For the text-containing cell, return its midpoint in [X, Y] coordinate format. 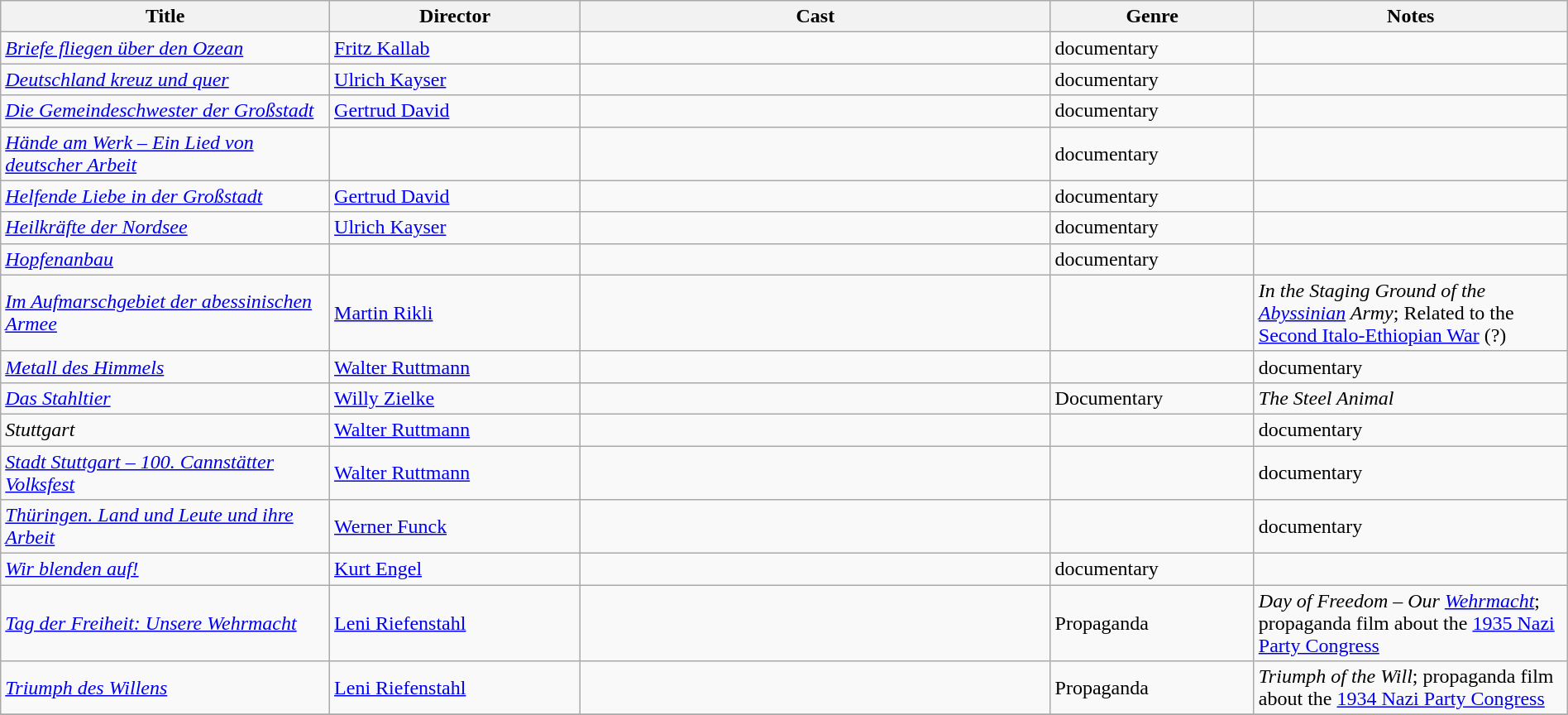
Die Gemeindeschwester der Großstadt [165, 111]
Stadt Stuttgart – 100. Cannstätter Volksfest [165, 472]
In the Staging Ground of the Abyssinian Army; Related to the Second Italo-Ethiopian War (?) [1411, 313]
Deutschland kreuz und quer [165, 79]
Triumph of the Will; propaganda film about the 1934 Nazi Party Congress [1411, 689]
Genre [1152, 17]
Das Stahltier [165, 398]
Kurt Engel [455, 569]
Hände am Werk – Ein Lied von deutscher Arbeit [165, 154]
Briefe fliegen über den Ozean [165, 48]
Stuttgart [165, 429]
Title [165, 17]
Helfende Liebe in der Großstadt [165, 196]
Willy Zielke [455, 398]
Fritz Kallab [455, 48]
Triumph des Willens [165, 689]
Im Aufmarschgebiet der abessinischen Armee [165, 313]
Director [455, 17]
Day of Freedom – Our Wehrmacht; propaganda film about the 1935 Nazi Party Congress [1411, 623]
Werner Funck [455, 526]
Notes [1411, 17]
Heilkräfte der Nordsee [165, 228]
Hopfenanbau [165, 259]
Thüringen. Land und Leute und ihre Arbeit [165, 526]
Cast [815, 17]
Tag der Freiheit: Unsere Wehrmacht [165, 623]
Metall des Himmels [165, 367]
Documentary [1152, 398]
Martin Rikli [455, 313]
The Steel Animal [1411, 398]
Wir blenden auf! [165, 569]
